Determine the [x, y] coordinate at the center of the cell enclosing the given text.  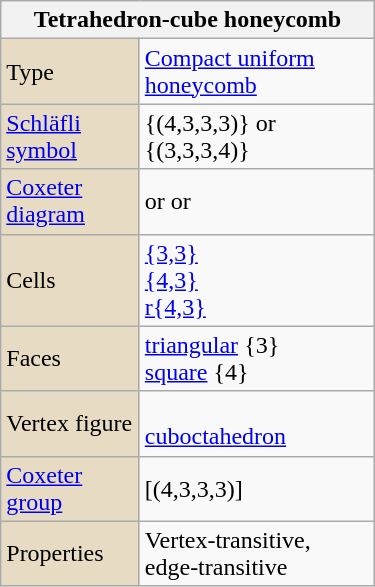
Coxeter group [70, 488]
{(4,3,3,3)} or {(3,3,3,4)} [256, 136]
{3,3} {4,3} r{4,3} [256, 280]
Properties [70, 554]
Vertex-transitive, edge-transitive [256, 554]
Cells [70, 280]
Schläfli symbol [70, 136]
Tetrahedron-cube honeycomb [188, 20]
Vertex figure [70, 424]
cuboctahedron [256, 424]
or or [256, 202]
triangular {3}square {4} [256, 358]
Faces [70, 358]
Coxeter diagram [70, 202]
Type [70, 72]
[(4,3,3,3)] [256, 488]
Compact uniform honeycomb [256, 72]
